Return the [X, Y] coordinate for the center point of the cell that contains the specified text.  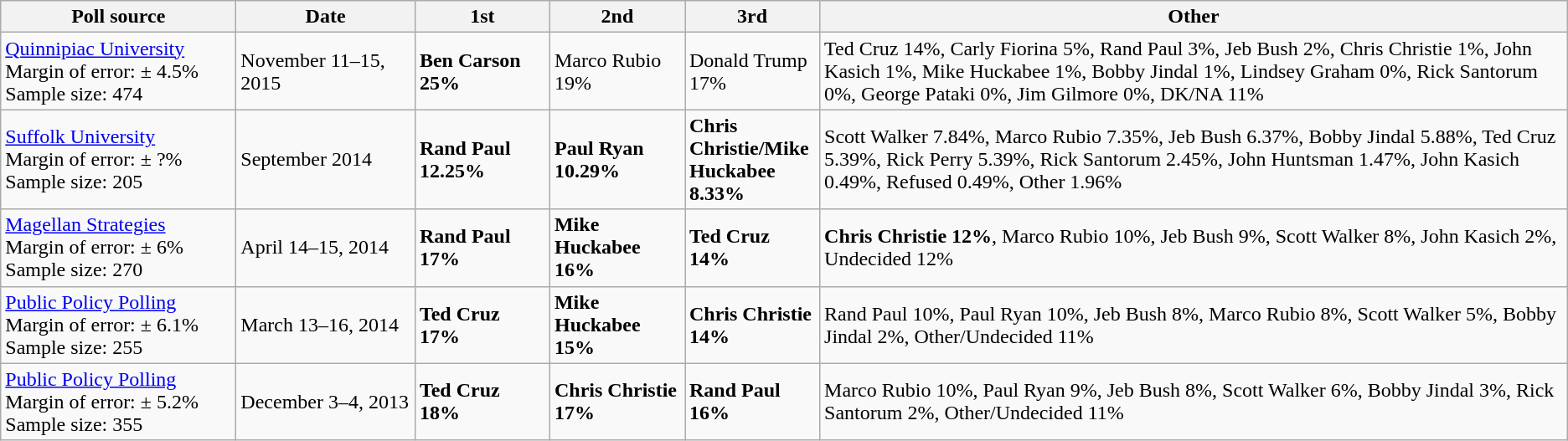
3rd [752, 17]
Rand Paul12.25% [482, 159]
Magellan StrategiesMargin of error: ± 6% Sample size: 270 [119, 248]
Ted Cruz14% [752, 248]
Chris Christie 12%, Marco Rubio 10%, Jeb Bush 9%, Scott Walker 8%, John Kasich 2%, Undecided 12% [1194, 248]
April 14–15, 2014 [326, 248]
Rand Paul16% [752, 402]
September 2014 [326, 159]
Chris Christie17% [616, 402]
Public Policy PollingMargin of error: ± 6.1% Sample size: 255 [119, 325]
1st [482, 17]
Donald Trump17% [752, 71]
Poll source [119, 17]
Rand Paul17% [482, 248]
2nd [616, 17]
Paul Ryan10.29% [616, 159]
December 3–4, 2013 [326, 402]
Chris Christie/Mike Huckabee8.33% [752, 159]
Public Policy PollingMargin of error: ± 5.2% Sample size: 355 [119, 402]
Ben Carson25% [482, 71]
Mike Huckabee16% [616, 248]
Marco Rubio19% [616, 71]
Marco Rubio 10%, Paul Ryan 9%, Jeb Bush 8%, Scott Walker 6%, Bobby Jindal 3%, Rick Santorum 2%, Other/Undecided 11% [1194, 402]
Suffolk UniversityMargin of error: ± ?% Sample size: 205 [119, 159]
Ted Cruz18% [482, 402]
Other [1194, 17]
Mike Huckabee15% [616, 325]
Rand Paul 10%, Paul Ryan 10%, Jeb Bush 8%, Marco Rubio 8%, Scott Walker 5%, Bobby Jindal 2%, Other/Undecided 11% [1194, 325]
November 11–15, 2015 [326, 71]
March 13–16, 2014 [326, 325]
Date [326, 17]
Ted Cruz17% [482, 325]
Quinnipiac UniversityMargin of error: ± 4.5% Sample size: 474 [119, 71]
Chris Christie14% [752, 325]
